Identify which cell holds the provided text, then report its [x, y] central coordinate. 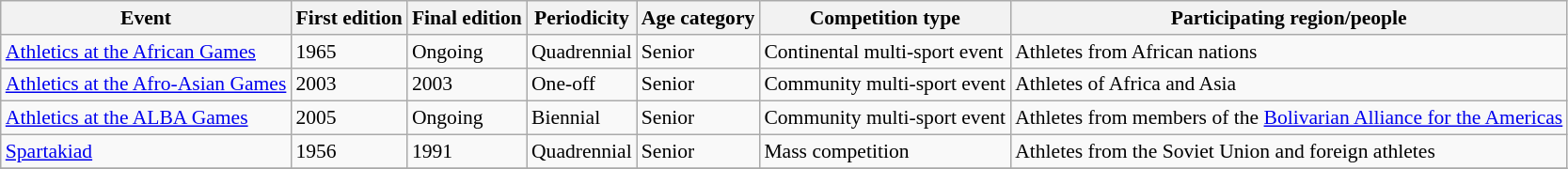
1956 [348, 152]
Biennial [581, 118]
First edition [348, 18]
One-off [581, 84]
Participating region/people [1289, 18]
Event [147, 18]
Continental multi-sport event [884, 52]
Competition type [884, 18]
Spartakiad [147, 152]
Final edition [467, 18]
Athletes from members of the Bolivarian Alliance for the Americas [1289, 118]
2005 [348, 118]
1965 [348, 52]
Periodicity [581, 18]
Athletics at the Afro-Asian Games [147, 84]
Athletics at the ALBA Games [147, 118]
Athletes from the Soviet Union and foreign athletes [1289, 152]
Mass competition [884, 152]
1991 [467, 152]
Athletics at the African Games [147, 52]
Age category [698, 18]
Athletes of Africa and Asia [1289, 84]
Athletes from African nations [1289, 52]
